From the cell containing the given text, extract its center point as [X, Y] coordinate. 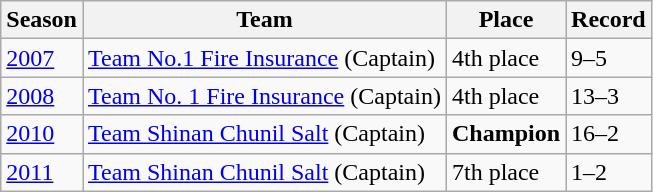
1–2 [609, 172]
13–3 [609, 96]
Team No.1 Fire Insurance (Captain) [264, 58]
Season [42, 20]
2007 [42, 58]
Team [264, 20]
2010 [42, 134]
7th place [506, 172]
9–5 [609, 58]
Record [609, 20]
2008 [42, 96]
Place [506, 20]
Team No. 1 Fire Insurance (Captain) [264, 96]
Champion [506, 134]
16–2 [609, 134]
2011 [42, 172]
